Search for the cell housing the specified text and yield its (X, Y) center coordinate. 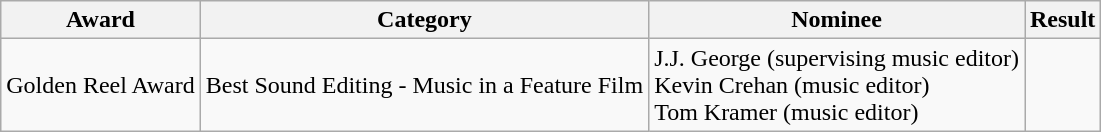
Award (100, 20)
Category (424, 20)
Golden Reel Award (100, 85)
Result (1062, 20)
Nominee (837, 20)
J.J. George (supervising music editor) Kevin Crehan (music editor) Tom Kramer (music editor) (837, 85)
Best Sound Editing - Music in a Feature Film (424, 85)
